Find where the given text appears and provide that cell's center as [X, Y] coordinate. 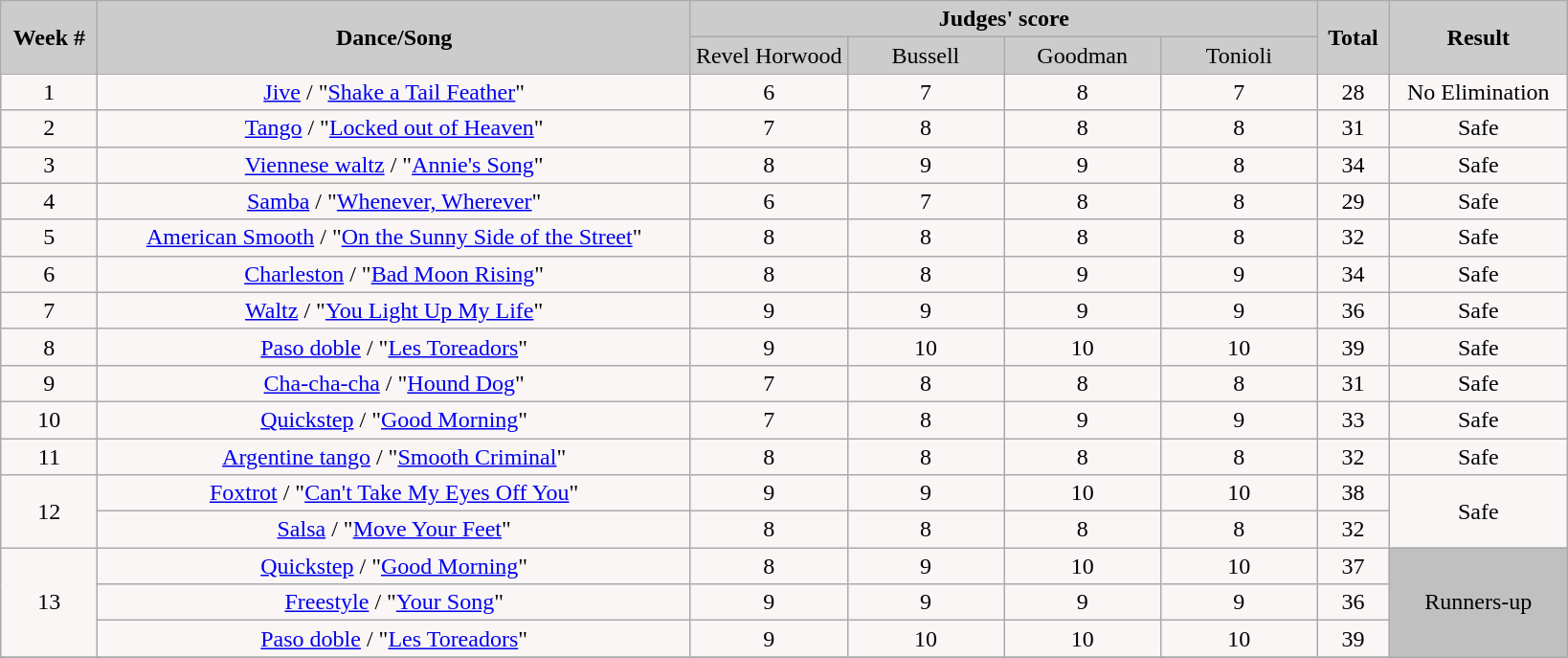
28 [1353, 92]
37 [1353, 566]
29 [1353, 201]
Salsa / "Move Your Feet" [394, 530]
Viennese waltz / "Annie's Song" [394, 165]
5 [50, 238]
Week # [50, 37]
Goodman [1083, 56]
38 [1353, 493]
3 [50, 165]
33 [1353, 420]
1 [50, 92]
13 [50, 602]
Bussell [926, 56]
Runners-up [1478, 602]
Tonioli [1240, 56]
Result [1478, 37]
Charleston / "Bad Moon Rising" [394, 274]
Dance/Song [394, 37]
11 [50, 457]
Foxtrot / "Can't Take My Eyes Off You" [394, 493]
Judges' score [1003, 19]
Tango / "Locked out of Heaven" [394, 128]
2 [50, 128]
Argentine tango / "Smooth Criminal" [394, 457]
American Smooth / "On the Sunny Side of the Street" [394, 238]
Jive / "Shake a Tail Feather" [394, 92]
Revel Horwood [769, 56]
Cha-cha-cha / "Hound Dog" [394, 383]
Freestyle / "Your Song" [394, 602]
Total [1353, 37]
4 [50, 201]
Waltz / "You Light Up My Life" [394, 310]
No Elimination [1478, 92]
Samba / "Whenever, Wherever" [394, 201]
12 [50, 511]
